Return (X, Y) of the center of cell containing provided text 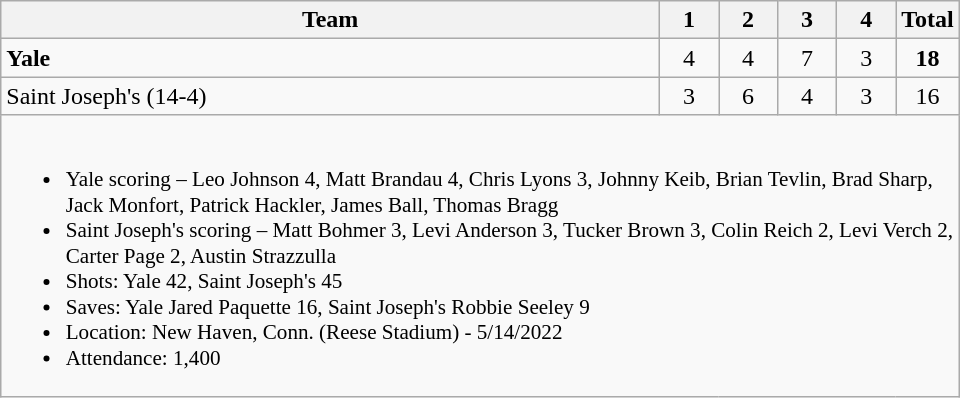
Saint Joseph's (14-4) (330, 96)
Total (928, 20)
1 (688, 20)
7 (808, 58)
2 (748, 20)
6 (748, 96)
Yale (330, 58)
Team (330, 20)
16 (928, 96)
18 (928, 58)
